Locate the cell with the specified text and output its (x, y) center coordinate. 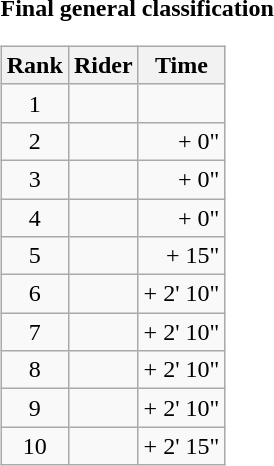
8 (34, 370)
9 (34, 408)
4 (34, 217)
Rider (103, 65)
+ 2' 15" (182, 446)
10 (34, 446)
+ 15" (182, 256)
Time (182, 65)
1 (34, 103)
Rank (34, 65)
7 (34, 332)
5 (34, 256)
6 (34, 294)
2 (34, 141)
3 (34, 179)
